Provide the (X, Y) coordinate of the cell's center where the given text is located.  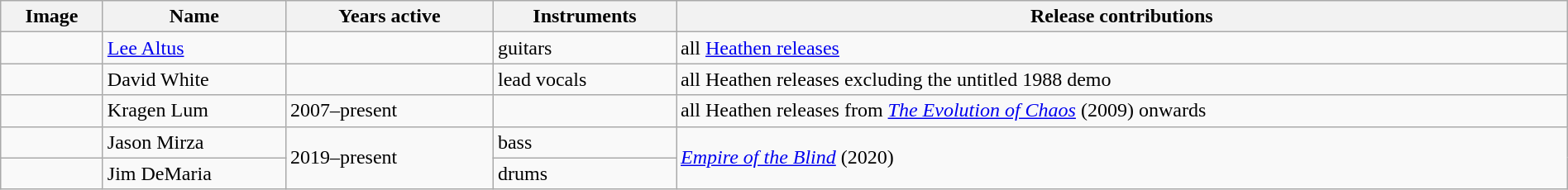
guitars (584, 48)
2007–present (389, 111)
all Heathen releases excluding the untitled 1988 demo (1122, 79)
drums (584, 173)
2019–present (389, 158)
lead vocals (584, 79)
all Heathen releases (1122, 48)
Release contributions (1122, 17)
Empire of the Blind (2020) (1122, 158)
Jason Mirza (194, 142)
Jim DeMaria (194, 173)
Image (52, 17)
Instruments (584, 17)
Years active (389, 17)
bass (584, 142)
Kragen Lum (194, 111)
David White (194, 79)
Lee Altus (194, 48)
all Heathen releases from The Evolution of Chaos (2009) onwards (1122, 111)
Name (194, 17)
